Find where the given text appears and provide that cell's center as [X, Y] coordinate. 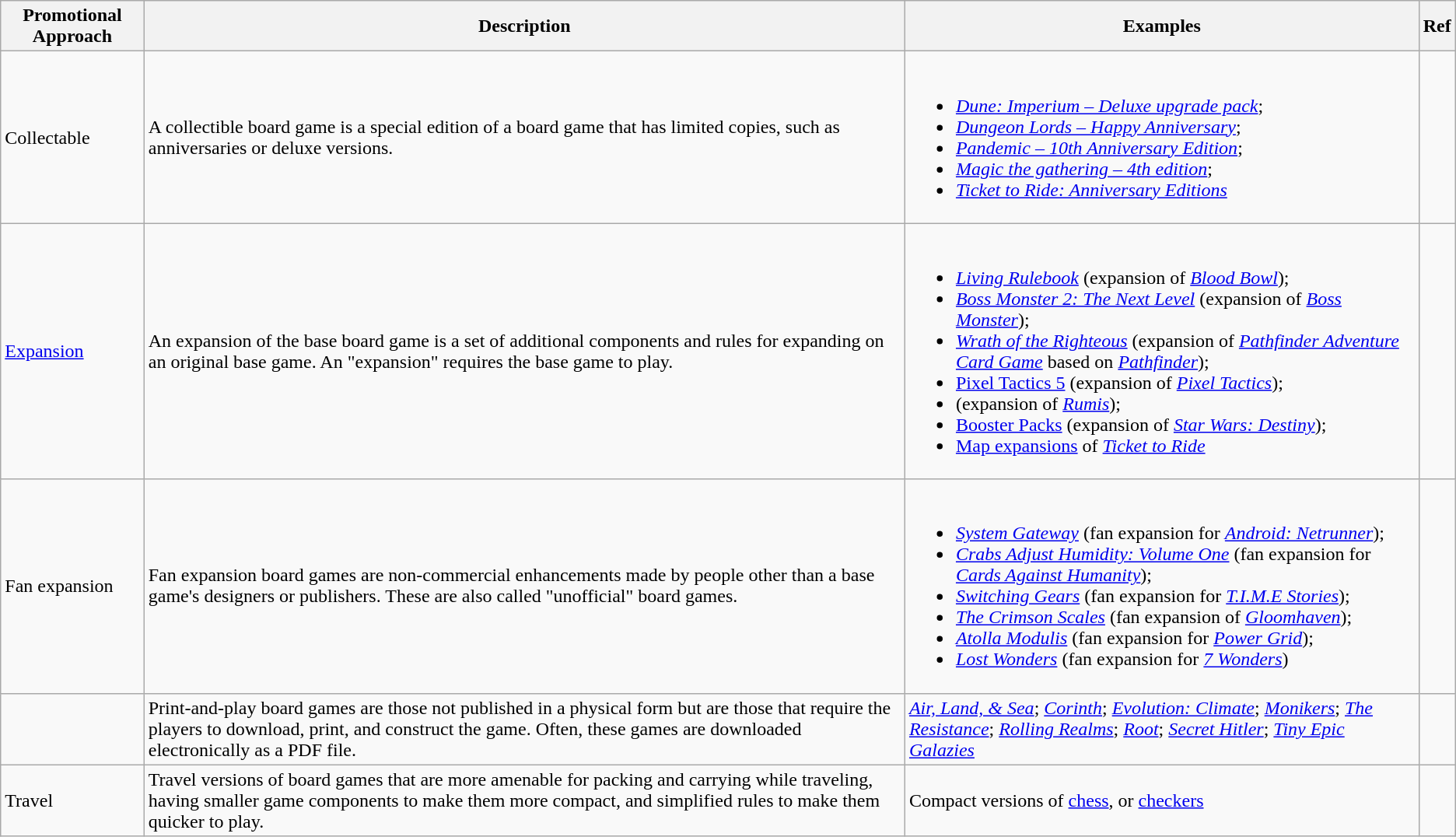
Compact versions of chess, or checkers [1162, 800]
Examples [1162, 26]
Air, Land, & Sea; Corinth; Evolution: Climate; Monikers; The Resistance; Rolling Realms; Root; Secret Hitler; Tiny Epic Galazies [1162, 729]
Fan expansion [72, 587]
Travel [72, 800]
Promotional Approach [72, 26]
Description [524, 26]
A collectible board game is a special edition of a board game that has limited copies, such as anniversaries or deluxe versions. [524, 137]
Expansion [72, 352]
Collectable [72, 137]
Ref [1437, 26]
